Detect which cell encompasses the target text, then output its (X, Y) center coordinate. 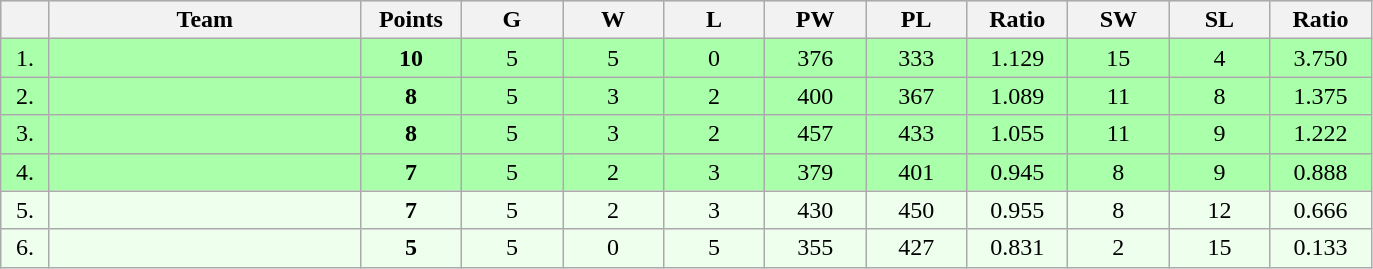
1.222 (1320, 134)
5. (26, 210)
1.055 (1018, 134)
367 (916, 96)
450 (916, 210)
3. (26, 134)
Points (410, 20)
6. (26, 248)
376 (816, 58)
0.831 (1018, 248)
1. (26, 58)
12 (1220, 210)
401 (916, 172)
0.888 (1320, 172)
427 (916, 248)
433 (916, 134)
333 (916, 58)
430 (816, 210)
PL (916, 20)
PW (816, 20)
1.375 (1320, 96)
1.129 (1018, 58)
10 (410, 58)
Team (204, 20)
SW (1118, 20)
1.089 (1018, 96)
0.666 (1320, 210)
457 (816, 134)
0.945 (1018, 172)
0.955 (1018, 210)
SL (1220, 20)
4 (1220, 58)
355 (816, 248)
3.750 (1320, 58)
L (714, 20)
G (512, 20)
4. (26, 172)
0.133 (1320, 248)
W (612, 20)
379 (816, 172)
2. (26, 96)
400 (816, 96)
